Return the (X, Y) coordinate for the center point of the cell that contains the specified text.  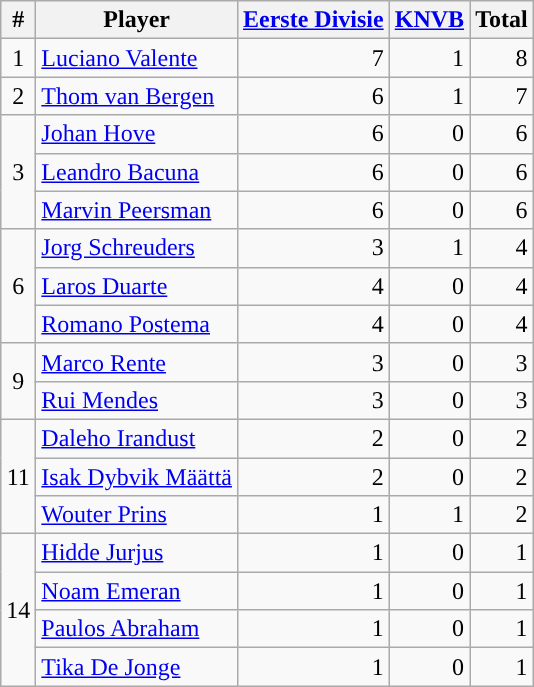
Daleho Irandust (137, 438)
Marvin Peersman (137, 210)
Laros Duarte (137, 286)
Jorg Schreuders (137, 248)
Player (137, 20)
Thom van Bergen (137, 96)
11 (18, 476)
14 (18, 610)
Noam Emeran (137, 591)
Isak Dybvik Määttä (137, 477)
Romano Postema (137, 324)
8 (502, 58)
9 (18, 381)
Tika De Jonge (137, 667)
Eerste Divisie (313, 20)
Hidde Jurjus (137, 553)
Leandro Bacuna (137, 172)
KNVB (429, 20)
Paulos Abraham (137, 629)
Wouter Prins (137, 515)
Johan Hove (137, 134)
Luciano Valente (137, 58)
Rui Mendes (137, 400)
# (18, 20)
Marco Rente (137, 362)
Total (502, 20)
